Scan for the cell matching the given text and deliver its [x, y] coordinate at center. 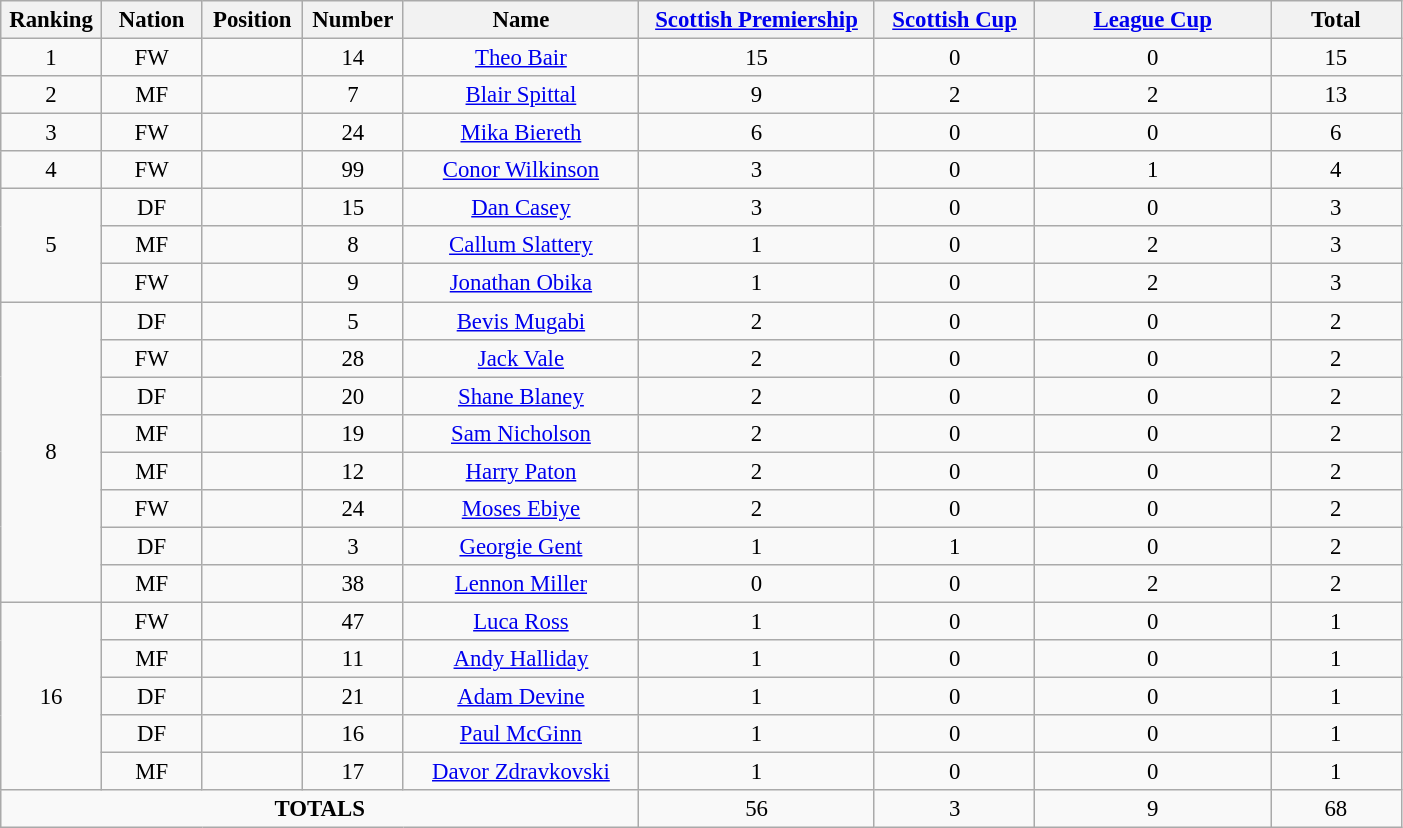
99 [354, 170]
38 [354, 584]
Adam Devine [521, 697]
19 [354, 433]
Jonathan Obika [521, 283]
13 [1336, 95]
Dan Casey [521, 208]
56 [757, 809]
11 [354, 659]
Andy Halliday [521, 659]
17 [354, 772]
Luca Ross [521, 621]
21 [354, 697]
League Cup [1153, 20]
Bevis Mugabi [521, 321]
Paul McGinn [521, 734]
Scottish Premiership [757, 20]
Nation [152, 20]
14 [354, 58]
7 [354, 95]
Moses Ebiye [521, 509]
Position [252, 20]
20 [354, 396]
Total [1336, 20]
Shane Blaney [521, 396]
Scottish Cup [954, 20]
TOTALS [320, 809]
Ranking [52, 20]
28 [354, 358]
Lennon Miller [521, 584]
Jack Vale [521, 358]
Callum Slattery [521, 245]
Conor Wilkinson [521, 170]
Number [354, 20]
Georgie Gent [521, 546]
47 [354, 621]
Davor Zdravkovski [521, 772]
Name [521, 20]
68 [1336, 809]
Mika Biereth [521, 133]
12 [354, 471]
Blair Spittal [521, 95]
Theo Bair [521, 58]
Harry Paton [521, 471]
Sam Nicholson [521, 433]
